Detect which cell encompasses the target text, then output its (x, y) center coordinate. 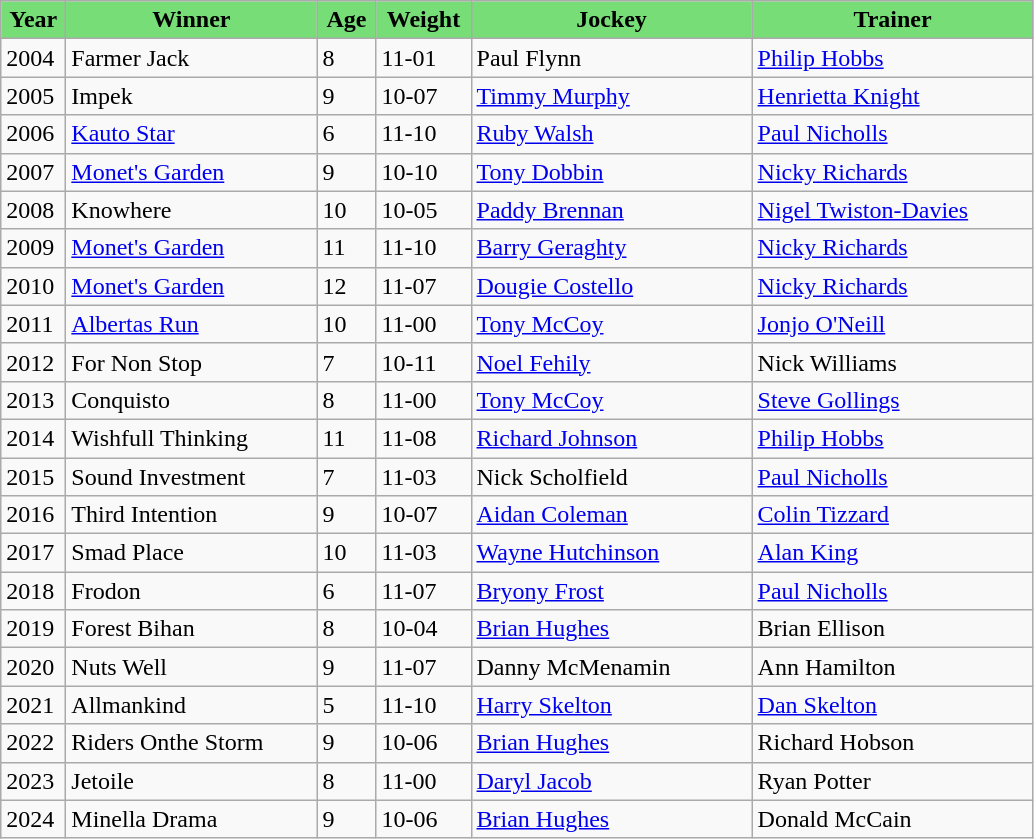
Impek (192, 96)
Age (346, 20)
Knowhere (192, 210)
Ryan Potter (892, 781)
For Non Stop (192, 362)
Aidan Coleman (612, 515)
Year (34, 20)
Jonjo O'Neill (892, 324)
Wayne Hutchinson (612, 553)
2004 (34, 58)
Allmankind (192, 705)
2016 (34, 515)
Alan King (892, 553)
Timmy Murphy (612, 96)
Henrietta Knight (892, 96)
Weight (424, 20)
Donald McCain (892, 819)
Richard Johnson (612, 438)
2006 (34, 134)
Jetoile (192, 781)
Steve Gollings (892, 400)
Bryony Frost (612, 591)
Wishfull Thinking (192, 438)
2020 (34, 667)
2008 (34, 210)
11-01 (424, 58)
Frodon (192, 591)
Ann Hamilton (892, 667)
10-05 (424, 210)
Jockey (612, 20)
Trainer (892, 20)
2012 (34, 362)
Paul Flynn (612, 58)
2009 (34, 248)
Forest Bihan (192, 629)
Smad Place (192, 553)
2010 (34, 286)
Ruby Walsh (612, 134)
12 (346, 286)
Paddy Brennan (612, 210)
Harry Skelton (612, 705)
Daryl Jacob (612, 781)
2018 (34, 591)
Nuts Well (192, 667)
2024 (34, 819)
10-10 (424, 172)
Winner (192, 20)
Danny McMenamin (612, 667)
2005 (34, 96)
Colin Tizzard (892, 515)
Third Intention (192, 515)
Nick Williams (892, 362)
2014 (34, 438)
Noel Fehily (612, 362)
Riders Onthe Storm (192, 743)
Brian Ellison (892, 629)
Kauto Star (192, 134)
2019 (34, 629)
Dan Skelton (892, 705)
Nigel Twiston-Davies (892, 210)
11-08 (424, 438)
Minella Drama (192, 819)
10-04 (424, 629)
Dougie Costello (612, 286)
Conquisto (192, 400)
2011 (34, 324)
Albertas Run (192, 324)
2013 (34, 400)
2021 (34, 705)
Tony Dobbin (612, 172)
2023 (34, 781)
2017 (34, 553)
Richard Hobson (892, 743)
2015 (34, 477)
Farmer Jack (192, 58)
2007 (34, 172)
Sound Investment (192, 477)
5 (346, 705)
Barry Geraghty (612, 248)
2022 (34, 743)
Nick Scholfield (612, 477)
10-11 (424, 362)
